Identify which cell holds the provided text, then report its [x, y] central coordinate. 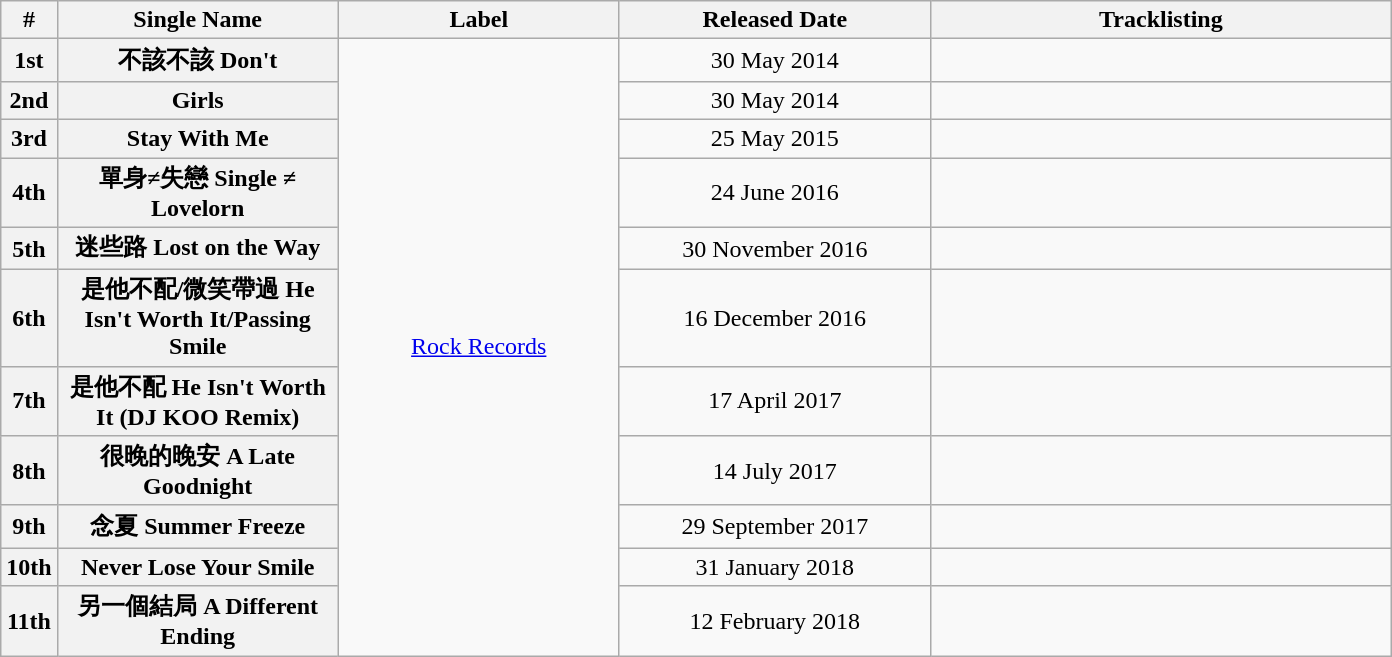
11th [29, 621]
8th [29, 471]
Never Lose Your Smile [198, 567]
2nd [29, 100]
Label [478, 20]
單身≠失戀 Single ≠ Lovelorn [198, 193]
Single Name [198, 20]
Tracklisting [1160, 20]
6th [29, 318]
3rd [29, 138]
30 November 2016 [774, 248]
是他不配/微笑帶過 He Isn't Worth It/Passing Smile [198, 318]
4th [29, 193]
25 May 2015 [774, 138]
7th [29, 401]
17 April 2017 [774, 401]
Stay With Me [198, 138]
9th [29, 526]
Released Date [774, 20]
念夏 Summer Freeze [198, 526]
迷些路 Lost on the Way [198, 248]
不該不該 Don't [198, 60]
是他不配 He Isn't Worth It (DJ KOO Remix) [198, 401]
16 December 2016 [774, 318]
24 June 2016 [774, 193]
Girls [198, 100]
5th [29, 248]
Rock Records [478, 348]
# [29, 20]
另一個結局 A Different Ending [198, 621]
31 January 2018 [774, 567]
29 September 2017 [774, 526]
1st [29, 60]
14 July 2017 [774, 471]
10th [29, 567]
12 February 2018 [774, 621]
很晚的晚安 A Late Goodnight [198, 471]
